Pinpoint the cell where the given text exists, returning its (x, y) midpoint coordinate. 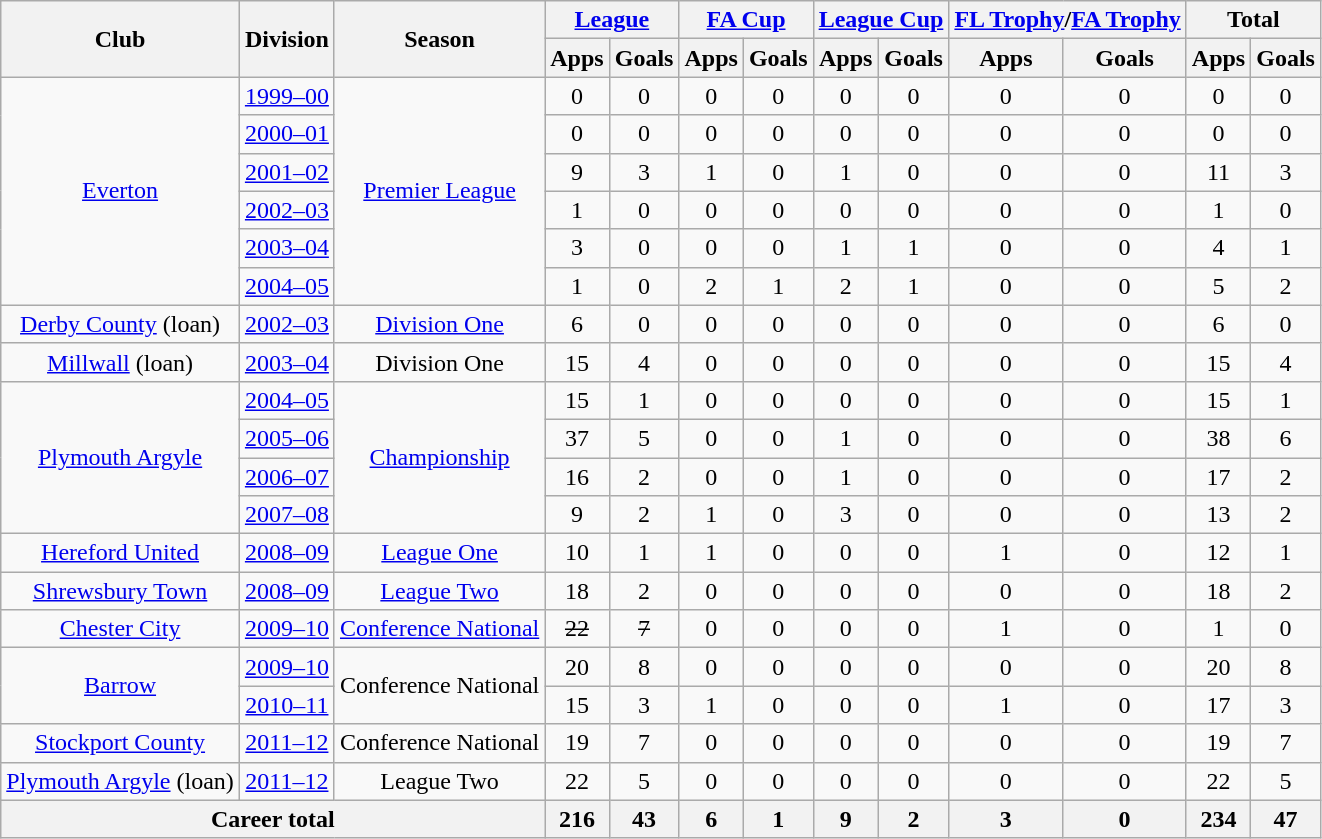
234 (1218, 819)
37 (577, 438)
Division (286, 39)
League One (439, 553)
Season (439, 39)
League Cup (881, 20)
Derby County (loan) (120, 324)
Championship (439, 457)
38 (1218, 438)
Premier League (439, 191)
2006–07 (286, 477)
1999–00 (286, 96)
Everton (120, 191)
13 (1218, 515)
Barrow (120, 686)
Club (120, 39)
10 (577, 553)
Shrewsbury Town (120, 591)
47 (1286, 819)
Hereford United (120, 553)
16 (577, 477)
Chester City (120, 629)
Career total (273, 819)
2001–02 (286, 172)
FA Cup (746, 20)
Total (1253, 20)
2000–01 (286, 134)
43 (644, 819)
2010–11 (286, 705)
Plymouth Argyle (120, 457)
Plymouth Argyle (loan) (120, 781)
12 (1218, 553)
League (612, 20)
2005–06 (286, 438)
11 (1218, 172)
FL Trophy/FA Trophy (1068, 20)
Stockport County (120, 743)
Millwall (loan) (120, 362)
2007–08 (286, 515)
216 (577, 819)
